Extract the [X, Y] coordinate from the center of the cell holding the provided text.  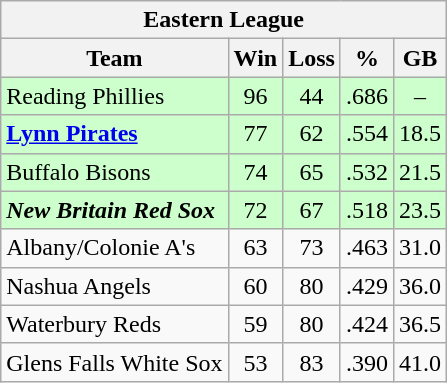
Nashua Angels [114, 286]
GB [420, 58]
44 [312, 96]
Win [256, 58]
31.0 [420, 248]
Buffalo Bisons [114, 172]
36.0 [420, 286]
60 [256, 286]
.424 [366, 324]
62 [312, 134]
36.5 [420, 324]
23.5 [420, 210]
Eastern League [224, 20]
New Britain Red Sox [114, 210]
Glens Falls White Sox [114, 362]
73 [312, 248]
.554 [366, 134]
83 [312, 362]
41.0 [420, 362]
67 [312, 210]
21.5 [420, 172]
.390 [366, 362]
– [420, 96]
.532 [366, 172]
Albany/Colonie A's [114, 248]
65 [312, 172]
Reading Phillies [114, 96]
.463 [366, 248]
59 [256, 324]
74 [256, 172]
63 [256, 248]
.429 [366, 286]
72 [256, 210]
.518 [366, 210]
77 [256, 134]
% [366, 58]
Waterbury Reds [114, 324]
53 [256, 362]
18.5 [420, 134]
Loss [312, 58]
96 [256, 96]
Lynn Pirates [114, 134]
Team [114, 58]
.686 [366, 96]
